Capture the cell that displays the provided text and extract its [x, y] central coordinate. 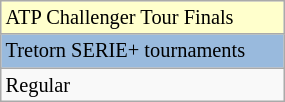
ATP Challenger Tour Finals [142, 17]
Tretorn SERIE+ tournaments [142, 51]
Regular [142, 85]
